Find where the given text appears and provide that cell's center as (X, Y) coordinate. 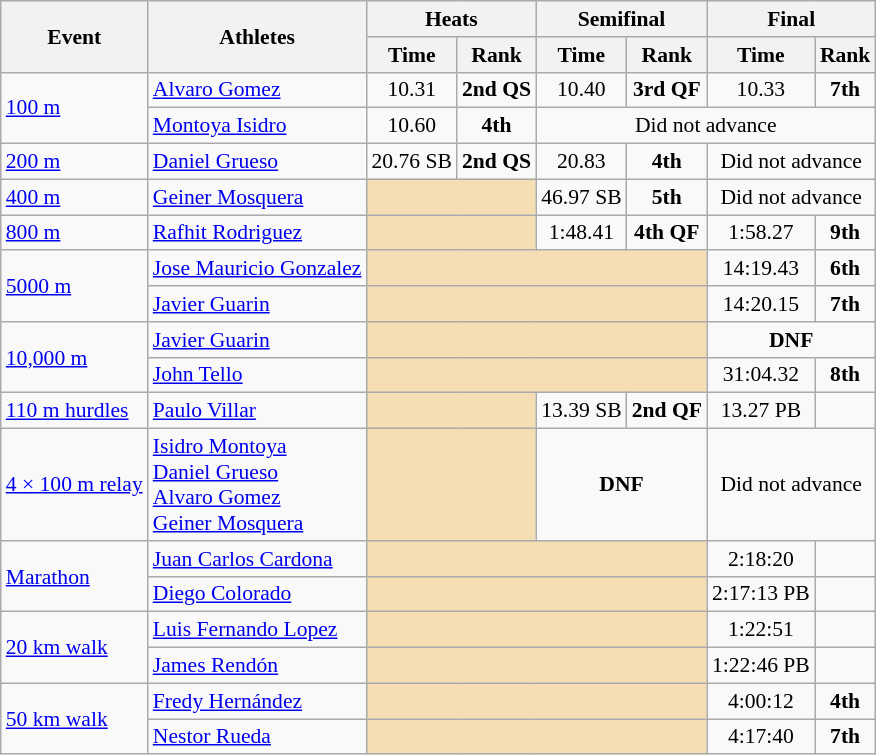
13.39 SB (582, 411)
Heats (451, 19)
Luis Fernando Lopez (258, 630)
14:19.43 (761, 269)
9th (846, 233)
Daniel Grueso (258, 162)
14:20.15 (761, 304)
Montoya Isidro (258, 126)
10.60 (412, 126)
Isidro MontoyaDaniel GruesoAlvaro GomezGeiner Mosquera (258, 485)
400 m (74, 197)
4:17:40 (761, 737)
1:22:51 (761, 630)
110 m hurdles (74, 411)
10,000 m (74, 358)
20.76 SB (412, 162)
Juan Carlos Cardona (258, 559)
Final (791, 19)
2:17:13 PB (761, 594)
46.97 SB (582, 197)
3rd QF (667, 90)
100 m (74, 108)
6th (846, 269)
Marathon (74, 576)
John Tello (258, 375)
10.31 (412, 90)
Alvaro Gomez (258, 90)
8th (846, 375)
1:58.27 (761, 233)
200 m (74, 162)
1:48.41 (582, 233)
Event (74, 36)
31:04.32 (761, 375)
2:18:20 (761, 559)
Nestor Rueda (258, 737)
10.40 (582, 90)
50 km walk (74, 718)
5000 m (74, 286)
Fredy Hernández (258, 701)
4 × 100 m relay (74, 485)
4th QF (667, 233)
10.33 (761, 90)
800 m (74, 233)
Jose Mauricio Gonzalez (258, 269)
James Rendón (258, 666)
20 km walk (74, 648)
1:22:46 PB (761, 666)
4:00:12 (761, 701)
5th (667, 197)
Geiner Mosquera (258, 197)
Diego Colorado (258, 594)
13.27 PB (761, 411)
Athletes (258, 36)
Paulo Villar (258, 411)
Semifinal (622, 19)
20.83 (582, 162)
Rafhit Rodriguez (258, 233)
2nd QF (667, 411)
